Provide the (x, y) coordinate of the cell's center where the given text is located.  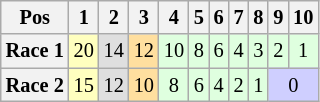
0 (293, 85)
20 (84, 51)
5 (199, 17)
15 (84, 85)
Pos (35, 17)
Race 1 (35, 51)
9 (278, 17)
7 (239, 17)
14 (114, 51)
Race 2 (35, 85)
